Find where the given text appears and provide that cell's center as (X, Y) coordinate. 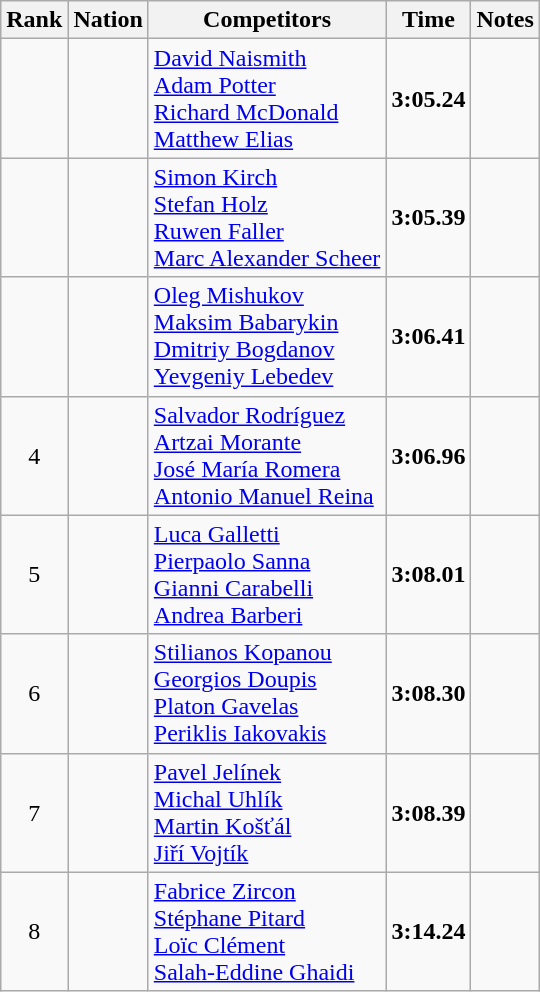
Luca GallettiPierpaolo SannaGianni CarabelliAndrea Barberi (267, 574)
3:05.24 (428, 98)
David NaismithAdam PotterRichard McDonaldMatthew Elias (267, 98)
Competitors (267, 20)
8 (34, 932)
3:08.30 (428, 694)
Stilianos KopanouGeorgios DoupisPlaton GavelasPeriklis Iakovakis (267, 694)
3:14.24 (428, 932)
Fabrice ZirconStéphane PitardLoïc ClémentSalah-Eddine Ghaidi (267, 932)
3:05.39 (428, 218)
Time (428, 20)
3:08.39 (428, 812)
3:08.01 (428, 574)
4 (34, 456)
Oleg MishukovMaksim BabarykinDmitriy BogdanovYevgeniy Lebedev (267, 336)
5 (34, 574)
7 (34, 812)
Simon KirchStefan HolzRuwen FallerMarc Alexander Scheer (267, 218)
Nation (108, 20)
Salvador RodríguezArtzai MoranteJosé María RomeraAntonio Manuel Reina (267, 456)
3:06.96 (428, 456)
Rank (34, 20)
6 (34, 694)
Notes (505, 20)
Pavel JelínekMichal UhlíkMartin KošťálJiří Vojtík (267, 812)
3:06.41 (428, 336)
